Provide the (X, Y) coordinate of the cell's center where the given text is located.  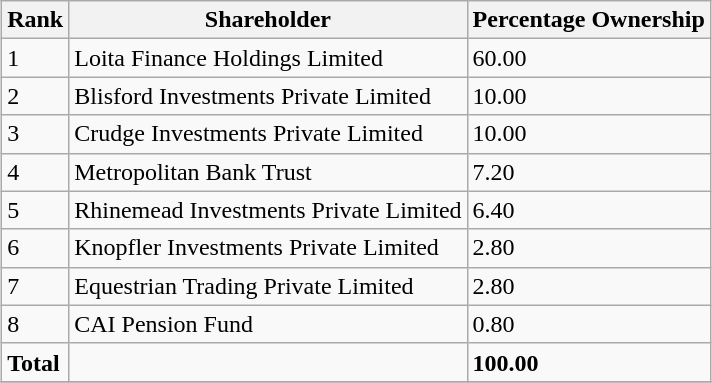
8 (36, 324)
100.00 (588, 362)
Knopfler Investments Private Limited (268, 248)
Total (36, 362)
3 (36, 134)
Shareholder (268, 20)
Loita Finance Holdings Limited (268, 58)
Crudge Investments Private Limited (268, 134)
Metropolitan Bank Trust (268, 172)
Percentage Ownership (588, 20)
6 (36, 248)
7 (36, 286)
1 (36, 58)
Equestrian Trading Private Limited (268, 286)
60.00 (588, 58)
CAI Pension Fund (268, 324)
4 (36, 172)
6.40 (588, 210)
Blisford Investments Private Limited (268, 96)
0.80 (588, 324)
5 (36, 210)
Rhinemead Investments Private Limited (268, 210)
7.20 (588, 172)
2 (36, 96)
Rank (36, 20)
